Return [x, y] of the center of cell containing provided text 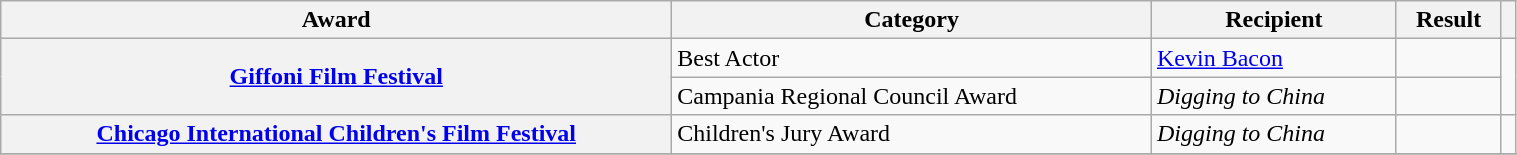
Category [912, 20]
Kevin Bacon [1274, 58]
Best Actor [912, 58]
Campania Regional Council Award [912, 96]
Result [1448, 20]
Chicago International Children's Film Festival [336, 134]
Giffoni Film Festival [336, 77]
Children's Jury Award [912, 134]
Award [336, 20]
Recipient [1274, 20]
